From the cell containing the given text, extract its center point as (X, Y) coordinate. 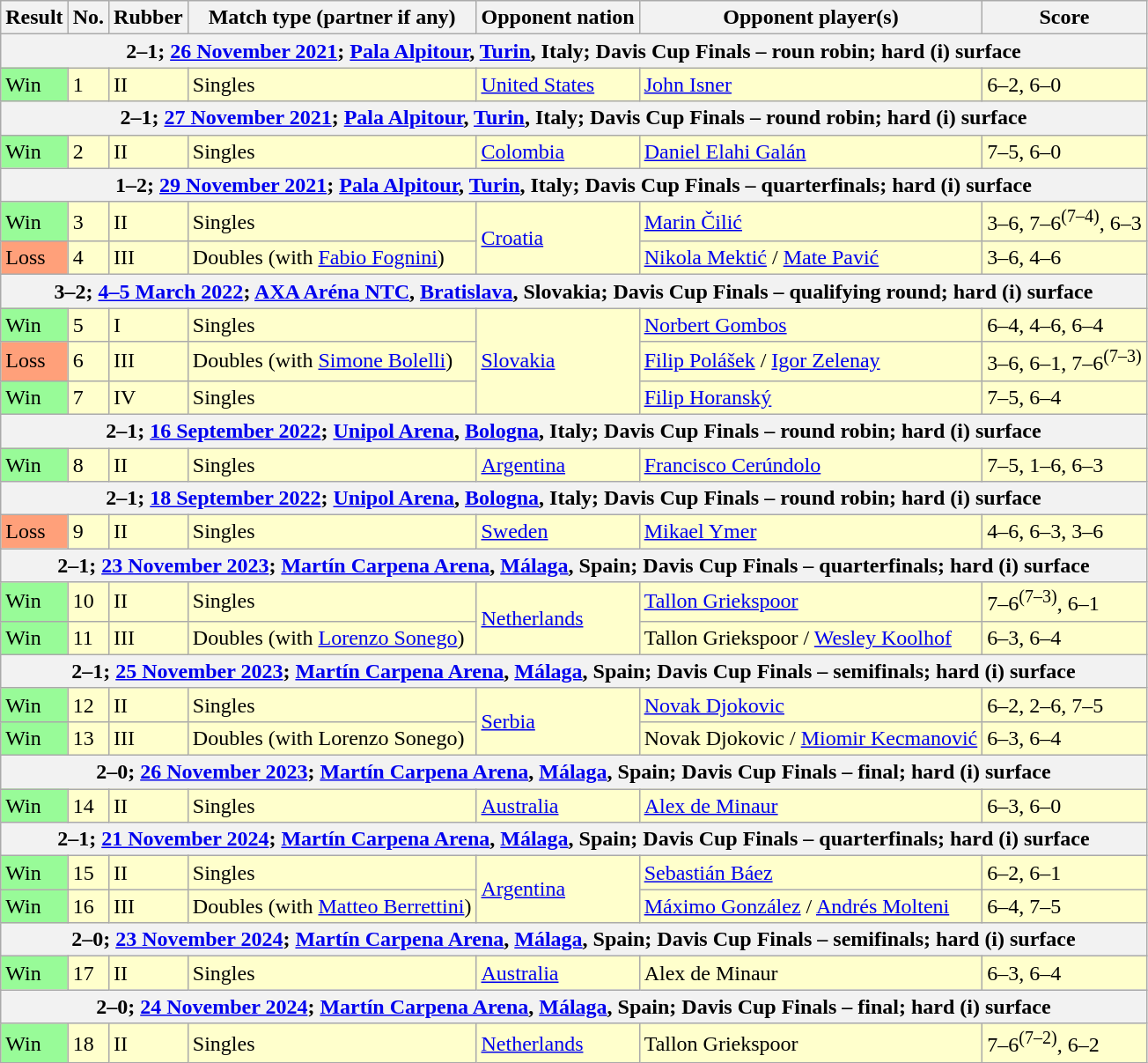
2 (88, 151)
7–5, 1–6, 6–3 (1064, 465)
2–1; 16 September 2022; Unipol Arena, Bologna, Italy; Davis Cup Finals – round robin; hard (i) surface (574, 431)
John Isner (811, 85)
12 (88, 705)
2–1; 27 November 2021; Pala Alpitour, Turin, Italy; Davis Cup Finals – round robin; hard (i) surface (574, 118)
10 (88, 602)
15 (88, 873)
Serbia (558, 721)
Mikael Ymer (811, 532)
2–1; 18 September 2022; Unipol Arena, Bologna, Italy; Davis Cup Finals – round robin; hard (i) surface (574, 498)
Norbert Gombos (811, 325)
IV (149, 397)
Novak Djokovic / Miomir Kecmanović (811, 739)
6–2, 6–1 (1064, 873)
5 (88, 325)
7–5, 6–4 (1064, 397)
6–4, 7–5 (1064, 906)
1–2; 29 November 2021; Pala Alpitour, Turin, Italy; Davis Cup Finals – quarterfinals; hard (i) surface (574, 185)
3–6, 4–6 (1064, 258)
2–0; 24 November 2024; Martín Carpena Arena, Málaga, Spain; Davis Cup Finals – final; hard (i) surface (574, 1007)
6 (88, 361)
2–0; 23 November 2024; Martín Carpena Arena, Málaga, Spain; Davis Cup Finals – semifinals; hard (i) surface (574, 940)
3 (88, 222)
Novak Djokovic (811, 705)
3–2; 4–5 March 2022; AXA Aréna NTC, Bratislava, Slovakia; Davis Cup Finals – qualifying round; hard (i) surface (574, 292)
Match type (partner if any) (332, 18)
Sweden (558, 532)
6–3, 6–0 (1064, 806)
7–6(7–2), 6–2 (1064, 1043)
Result (34, 18)
3–6, 6–1, 7–6(7–3) (1064, 361)
Marin Čilić (811, 222)
Opponent nation (558, 18)
Rubber (149, 18)
Slovakia (558, 361)
Nikola Mektić / Mate Pavić (811, 258)
Filip Polášek / Igor Zelenay (811, 361)
Opponent player(s) (811, 18)
No. (88, 18)
7–6(7–3), 6–1 (1064, 602)
18 (88, 1043)
7–5, 6–0 (1064, 151)
United States (558, 85)
Tallon Griekspoor / Wesley Koolhof (811, 638)
2–0; 26 November 2023; Martín Carpena Arena, Málaga, Spain; Davis Cup Finals – final; hard (i) surface (574, 772)
2–1; 25 November 2023; Martín Carpena Arena, Málaga, Spain; Davis Cup Finals – semifinals; hard (i) surface (574, 671)
2–1; 23 November 2023; Martín Carpena Arena, Málaga, Spain; Davis Cup Finals – quarterfinals; hard (i) surface (574, 565)
16 (88, 906)
Colombia (558, 151)
Francisco Cerúndolo (811, 465)
Sebastián Báez (811, 873)
2–1; 21 November 2024; Martín Carpena Arena, Málaga, Spain; Davis Cup Finals – quarterfinals; hard (i) surface (574, 839)
8 (88, 465)
Doubles (with Matteo Berrettini) (332, 906)
Filip Horanský (811, 397)
6–2, 6–0 (1064, 85)
I (149, 325)
Score (1064, 18)
Daniel Elahi Galán (811, 151)
9 (88, 532)
Croatia (558, 238)
1 (88, 85)
6–2, 2–6, 7–5 (1064, 705)
4–6, 6–3, 3–6 (1064, 532)
Doubles (with Simone Bolelli) (332, 361)
11 (88, 638)
Máximo González / Andrés Molteni (811, 906)
4 (88, 258)
14 (88, 806)
7 (88, 397)
6–4, 4–6, 6–4 (1064, 325)
3–6, 7–6(7–4), 6–3 (1064, 222)
2–1; 26 November 2021; Pala Alpitour, Turin, Italy; Davis Cup Finals – roun robin; hard (i) surface (574, 51)
13 (88, 739)
17 (88, 973)
Doubles (with Fabio Fognini) (332, 258)
